Detect which cell encompasses the target text, then output its (X, Y) center coordinate. 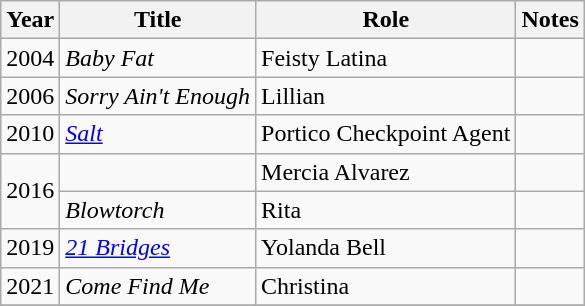
Yolanda Bell (386, 248)
Baby Fat (158, 58)
Feisty Latina (386, 58)
Year (30, 20)
Title (158, 20)
Rita (386, 210)
Sorry Ain't Enough (158, 96)
2004 (30, 58)
Lillian (386, 96)
2021 (30, 286)
Come Find Me (158, 286)
2016 (30, 191)
Portico Checkpoint Agent (386, 134)
Salt (158, 134)
Blowtorch (158, 210)
2006 (30, 96)
Role (386, 20)
2019 (30, 248)
Christina (386, 286)
Notes (550, 20)
Mercia Alvarez (386, 172)
2010 (30, 134)
21 Bridges (158, 248)
